Determine the [x, y] coordinate at the center of the cell enclosing the given text.  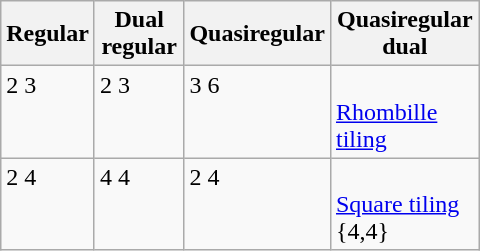
Square tiling{4,4} [404, 204]
Quasiregular dual [404, 34]
3 6 [258, 112]
4 4 [138, 204]
Dual regular [138, 34]
Regular [48, 34]
Rhombille tiling [404, 112]
Quasiregular [258, 34]
